For the text-containing cell, return its midpoint in [X, Y] coordinate format. 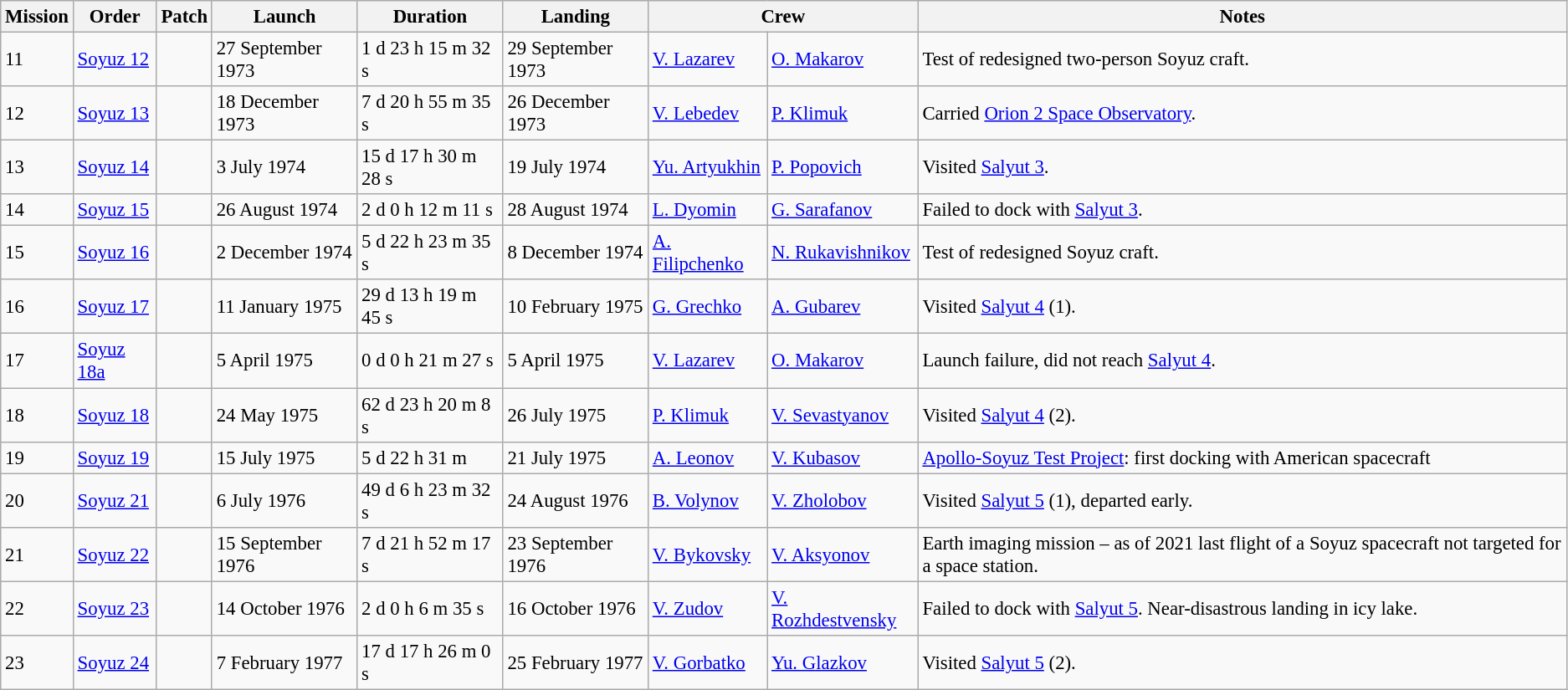
P. Popovich [843, 167]
Soyuz 13 [115, 114]
Test of redesigned two-person Soyuz craft. [1242, 60]
Earth imaging mission – as of 2021 last flight of a Soyuz spacecraft not targeted for a space station. [1242, 554]
Soyuz 17 [115, 306]
Landing [576, 17]
5 d 22 h 23 m 35 s [430, 253]
Visited Salyut 5 (2). [1242, 662]
18 December 1973 [284, 114]
Patch [184, 17]
G. Grechko [708, 306]
5 d 22 h 31 m [430, 457]
14 October 1976 [284, 609]
6 July 1976 [284, 500]
V. Kubasov [843, 457]
Carried Orion 2 Space Observatory. [1242, 114]
L. Dyomin [708, 210]
Apollo-Soyuz Test Project: first docking with American spacecraft [1242, 457]
10 February 1975 [576, 306]
17 [37, 361]
B. Volynov [708, 500]
Visited Salyut 4 (2). [1242, 415]
Soyuz 22 [115, 554]
A. Leonov [708, 457]
Soyuz 12 [115, 60]
19 [37, 457]
19 July 1974 [576, 167]
Soyuz 24 [115, 662]
V. Zudov [708, 609]
11 January 1975 [284, 306]
Soyuz 18a [115, 361]
0 d 0 h 21 m 27 s [430, 361]
G. Sarafanov [843, 210]
Crew [783, 17]
V. Gorbatko [708, 662]
29 d 13 h 19 m 45 s [430, 306]
25 February 1977 [576, 662]
16 [37, 306]
12 [37, 114]
15 [37, 253]
49 d 6 h 23 m 32 s [430, 500]
20 [37, 500]
1 d 23 h 15 m 32 s [430, 60]
22 [37, 609]
Soyuz 23 [115, 609]
Launch failure, did not reach Salyut 4. [1242, 361]
26 August 1974 [284, 210]
Soyuz 19 [115, 457]
15 September 1976 [284, 554]
Failed to dock with Salyut 5. Near-disastrous landing in icy lake. [1242, 609]
24 May 1975 [284, 415]
Soyuz 18 [115, 415]
V. Sevastyanov [843, 415]
2 December 1974 [284, 253]
V. Lebedev [708, 114]
V. Aksyonov [843, 554]
Soyuz 16 [115, 253]
Yu. Artyukhin [708, 167]
V. Zholobov [843, 500]
N. Rukavishnikov [843, 253]
V. Rozhdestvensky [843, 609]
2 d 0 h 6 m 35 s [430, 609]
18 [37, 415]
Yu. Glazkov [843, 662]
28 August 1974 [576, 210]
21 [37, 554]
Test of redesigned Soyuz craft. [1242, 253]
V. Bykovsky [708, 554]
Soyuz 14 [115, 167]
Visited Salyut 3. [1242, 167]
14 [37, 210]
Mission [37, 17]
Soyuz 15 [115, 210]
7 February 1977 [284, 662]
Visited Salyut 4 (1). [1242, 306]
Soyuz 21 [115, 500]
27 September 1973 [284, 60]
11 [37, 60]
Order [115, 17]
24 August 1976 [576, 500]
2 d 0 h 12 m 11 s [430, 210]
16 October 1976 [576, 609]
8 December 1974 [576, 253]
A. Filipchenko [708, 253]
15 July 1975 [284, 457]
7 d 20 h 55 m 35 s [430, 114]
62 d 23 h 20 m 8 s [430, 415]
Launch [284, 17]
21 July 1975 [576, 457]
Notes [1242, 17]
15 d 17 h 30 m 28 s [430, 167]
Visited Salyut 5 (1), departed early. [1242, 500]
26 December 1973 [576, 114]
17 d 17 h 26 m 0 s [430, 662]
23 September 1976 [576, 554]
A. Gubarev [843, 306]
13 [37, 167]
29 September 1973 [576, 60]
3 July 1974 [284, 167]
Failed to dock with Salyut 3. [1242, 210]
23 [37, 662]
26 July 1975 [576, 415]
7 d 21 h 52 m 17 s [430, 554]
Duration [430, 17]
